Determine the (X, Y) coordinate at the center of the cell enclosing the given text.  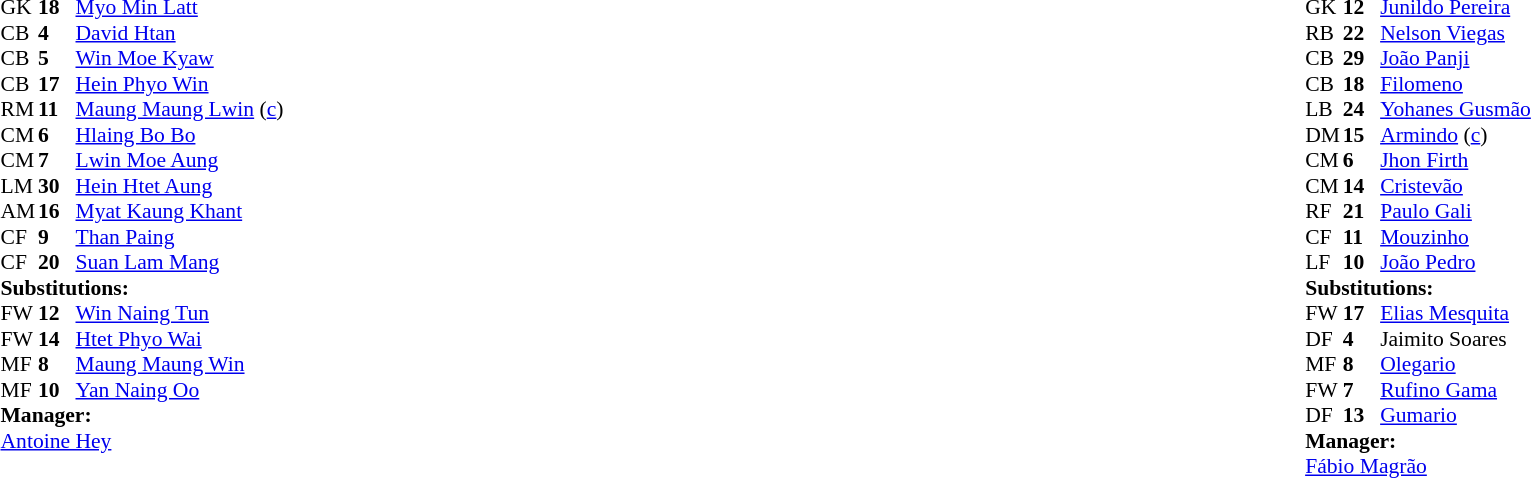
Lwin Moe Aung (180, 161)
Armindo (c) (1456, 135)
Cristevão (1456, 186)
David Htan (180, 33)
Jaimito Soares (1456, 339)
João Pedro (1456, 263)
Htet Phyo Wai (180, 339)
21 (1362, 211)
RB (1324, 33)
Rufino Gama (1456, 390)
15 (1362, 135)
22 (1362, 33)
Olegario (1456, 365)
30 (57, 186)
LB (1324, 109)
João Panji (1456, 59)
Hein Htet Aung (180, 186)
Yohanes Gusmão (1456, 109)
5 (57, 59)
Yan Naing Oo (180, 390)
16 (57, 211)
Elias Mesquita (1456, 313)
Maung Maung Win (180, 365)
Filomeno (1456, 84)
RM (19, 109)
RF (1324, 211)
Maung Maung Lwin (c) (180, 109)
DM (1324, 135)
Than Paing (180, 237)
Myat Kaung Khant (180, 211)
Hein Phyo Win (180, 84)
Paulo Gali (1456, 211)
18 (1362, 84)
AM (19, 211)
Gumario (1456, 415)
20 (57, 263)
LF (1324, 263)
Win Naing Tun (180, 313)
29 (1362, 59)
Mouzinho (1456, 237)
Antoine Hey (142, 441)
Hlaing Bo Bo (180, 135)
24 (1362, 109)
Suan Lam Mang (180, 263)
Jhon Firth (1456, 161)
Win Moe Kyaw (180, 59)
LM (19, 186)
13 (1362, 415)
12 (57, 313)
Nelson Viegas (1456, 33)
9 (57, 237)
